Extract the (X, Y) coordinate from the center of the cell holding the provided text.  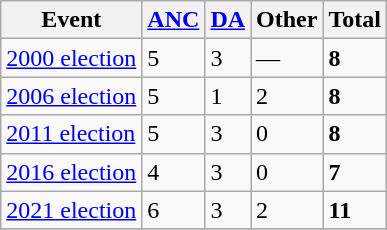
2021 election (72, 210)
2006 election (72, 96)
11 (355, 210)
2016 election (72, 172)
Other (287, 20)
— (287, 58)
Event (72, 20)
2011 election (72, 134)
2000 election (72, 58)
6 (174, 210)
Total (355, 20)
DA (228, 20)
7 (355, 172)
1 (228, 96)
ANC (174, 20)
4 (174, 172)
